Extract the (x, y) coordinate from the center of the cell holding the provided text.  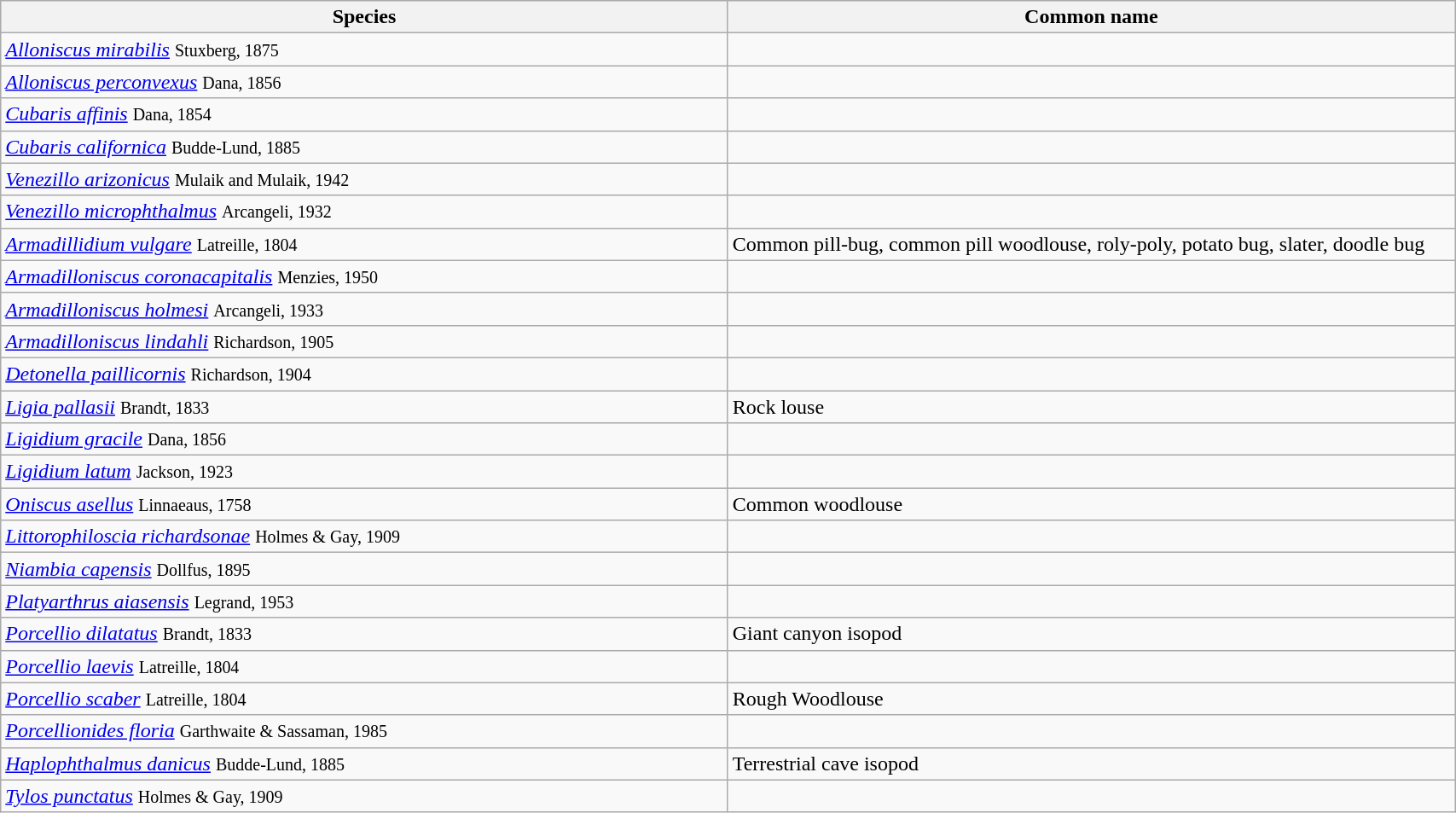
Alloniscus perconvexus Dana, 1856 (364, 82)
Alloniscus mirabilis Stuxberg, 1875 (364, 49)
Common name (1091, 17)
Armadilloniscus lindahli Richardson, 1905 (364, 341)
Ligidium latum Jackson, 1923 (364, 472)
Giant canyon isopod (1091, 634)
Littorophiloscia richardsonae Holmes & Gay, 1909 (364, 537)
Rough Woodlouse (1091, 699)
Venezillo arizonicus Mulaik and Mulaik, 1942 (364, 179)
Porcellio laevis Latreille, 1804 (364, 666)
Detonella paillicornis Richardson, 1904 (364, 374)
Tylos punctatus Holmes & Gay, 1909 (364, 796)
Porcellionides floria Garthwaite & Sassaman, 1985 (364, 731)
Cubaris affinis Dana, 1854 (364, 114)
Haplophthalmus danicus Budde-Lund, 1885 (364, 764)
Cubaris californica Budde-Lund, 1885 (364, 147)
Armadillidium vulgare Latreille, 1804 (364, 244)
Platyarthrus aiasensis Legrand, 1953 (364, 601)
Armadilloniscus holmesi Arcangeli, 1933 (364, 309)
Porcellio dilatatus Brandt, 1833 (364, 634)
Rock louse (1091, 407)
Venezillo microphthalmus Arcangeli, 1932 (364, 212)
Terrestrial cave isopod (1091, 764)
Common woodlouse (1091, 504)
Armadilloniscus coronacapitalis Menzies, 1950 (364, 276)
Species (364, 17)
Oniscus asellus Linnaeaus, 1758 (364, 504)
Ligia pallasii Brandt, 1833 (364, 407)
Porcellio scaber Latreille, 1804 (364, 699)
Ligidium gracile Dana, 1856 (364, 439)
Common pill-bug, common pill woodlouse, roly-poly, potato bug, slater, doodle bug (1091, 244)
Niambia capensis Dollfus, 1895 (364, 569)
